Capture the cell that displays the provided text and extract its [X, Y] central coordinate. 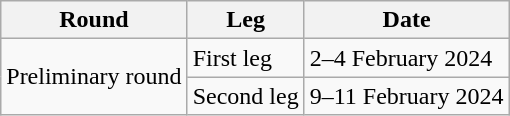
Preliminary round [94, 77]
2–4 February 2024 [406, 58]
Date [406, 20]
Leg [246, 20]
Round [94, 20]
9–11 February 2024 [406, 96]
Second leg [246, 96]
First leg [246, 58]
